Find where the given text appears and provide that cell's center as [x, y] coordinate. 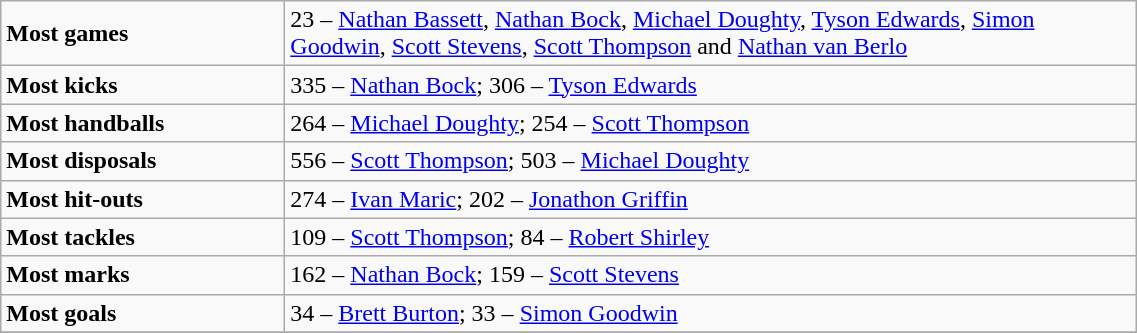
264 – Michael Doughty; 254 – Scott Thompson [711, 123]
Most games [143, 34]
Most hit-outs [143, 199]
274 – Ivan Maric; 202 – Jonathon Griffin [711, 199]
23 – Nathan Bassett, Nathan Bock, Michael Doughty, Tyson Edwards, Simon Goodwin, Scott Stevens, Scott Thompson and Nathan van Berlo [711, 34]
556 – Scott Thompson; 503 – Michael Doughty [711, 161]
Most tackles [143, 237]
109 – Scott Thompson; 84 – Robert Shirley [711, 237]
Most goals [143, 313]
34 – Brett Burton; 33 – Simon Goodwin [711, 313]
Most handballs [143, 123]
Most marks [143, 275]
Most disposals [143, 161]
335 – Nathan Bock; 306 – Tyson Edwards [711, 85]
162 – Nathan Bock; 159 – Scott Stevens [711, 275]
Most kicks [143, 85]
